Return the (X, Y) coordinate for the center point of the cell that contains the specified text.  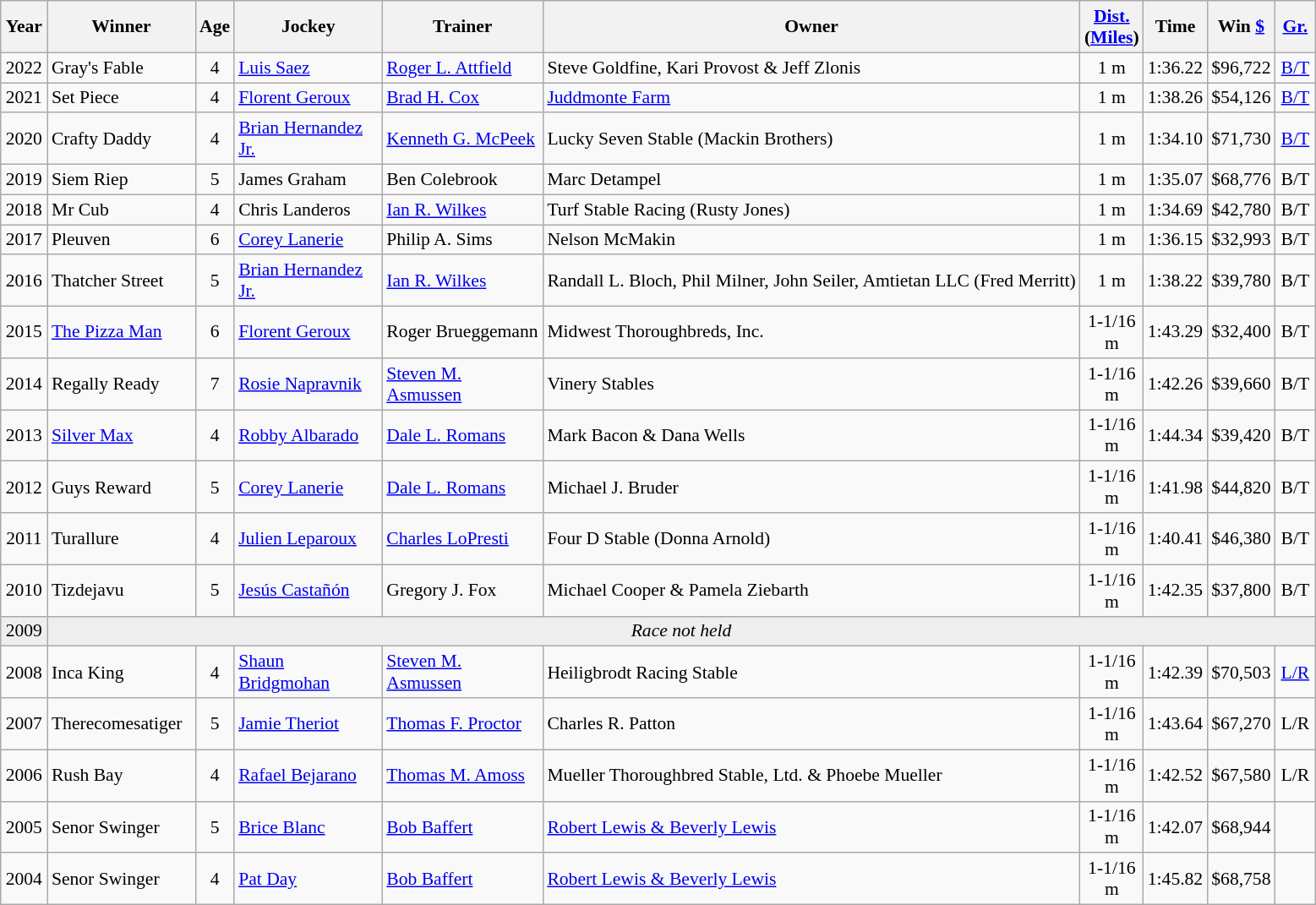
Year (24, 27)
7 (215, 384)
Roger L. Attfield (462, 68)
2019 (24, 180)
Rush Bay (122, 776)
Win $ (1241, 27)
Owner (811, 27)
Chris Landeros (308, 210)
Gr. (1296, 27)
Gray's Fable (122, 68)
Silver Max (122, 436)
Brad H. Cox (462, 98)
2006 (24, 776)
2013 (24, 436)
Turallure (122, 539)
$71,730 (1241, 139)
Time (1175, 27)
$44,820 (1241, 487)
2020 (24, 139)
$68,944 (1241, 826)
2010 (24, 590)
1:38.26 (1175, 98)
1:41.98 (1175, 487)
Steve Goldfine, Kari Provost & Jeff Zlonis (811, 68)
Jockey (308, 27)
Lucky Seven Stable (Mackin Brothers) (811, 139)
2011 (24, 539)
Brice Blanc (308, 826)
Shaun Bridgmohan (308, 673)
2004 (24, 879)
Nelson McMakin (811, 240)
Charles R. Patton (811, 723)
$67,580 (1241, 776)
1:45.82 (1175, 879)
Tizdejavu (122, 590)
$46,380 (1241, 539)
2012 (24, 487)
$68,776 (1241, 180)
$32,993 (1241, 240)
$39,660 (1241, 384)
Pat Day (308, 879)
1:36.15 (1175, 240)
Kenneth G. McPeek (462, 139)
2017 (24, 240)
The Pizza Man (122, 333)
Luis Saez (308, 68)
Michael J. Bruder (811, 487)
Charles LoPresti (462, 539)
1:42.39 (1175, 673)
2005 (24, 826)
Midwest Thoroughbreds, Inc. (811, 333)
1:34.69 (1175, 210)
Set Piece (122, 98)
$37,800 (1241, 590)
Turf Stable Racing (Rusty Jones) (811, 210)
1:35.07 (1175, 180)
Julien Leparoux (308, 539)
1:40.41 (1175, 539)
Randall L. Bloch, Phil Milner, John Seiler, Amtietan LLC (Fred Merritt) (811, 281)
Crafty Daddy (122, 139)
2016 (24, 281)
2007 (24, 723)
Race not held (681, 631)
Trainer (462, 27)
Siem Riep (122, 180)
Michael Cooper & Pamela Ziebarth (811, 590)
Winner (122, 27)
1:42.35 (1175, 590)
2009 (24, 631)
Juddmonte Farm (811, 98)
Thatcher Street (122, 281)
1:38.22 (1175, 281)
1:42.26 (1175, 384)
Marc Detampel (811, 180)
$39,420 (1241, 436)
Mr Cub (122, 210)
Ben Colebrook (462, 180)
James Graham (308, 180)
Mueller Thoroughbred Stable, Ltd. & Phoebe Mueller (811, 776)
1:36.22 (1175, 68)
1:34.10 (1175, 139)
2018 (24, 210)
$42,780 (1241, 210)
Heiligbrodt Racing Stable (811, 673)
1:43.64 (1175, 723)
Four D Stable (Donna Arnold) (811, 539)
$68,758 (1241, 879)
2015 (24, 333)
Jesús Castañón (308, 590)
1:42.07 (1175, 826)
Rafael Bejarano (308, 776)
Robby Albarado (308, 436)
Pleuven (122, 240)
Roger Brueggemann (462, 333)
$39,780 (1241, 281)
Inca King (122, 673)
$67,270 (1241, 723)
Thomas F. Proctor (462, 723)
Therecomesatiger (122, 723)
Dist. (Miles) (1112, 27)
Thomas M. Amoss (462, 776)
Vinery Stables (811, 384)
Rosie Napravnik (308, 384)
$32,400 (1241, 333)
1:44.34 (1175, 436)
Guys Reward (122, 487)
$54,126 (1241, 98)
Age (215, 27)
Mark Bacon & Dana Wells (811, 436)
1:42.52 (1175, 776)
2008 (24, 673)
2021 (24, 98)
Gregory J. Fox (462, 590)
2022 (24, 68)
Philip A. Sims (462, 240)
Regally Ready (122, 384)
2014 (24, 384)
$70,503 (1241, 673)
Jamie Theriot (308, 723)
1:43.29 (1175, 333)
$96,722 (1241, 68)
